Find where the given text appears and provide that cell's center as [x, y] coordinate. 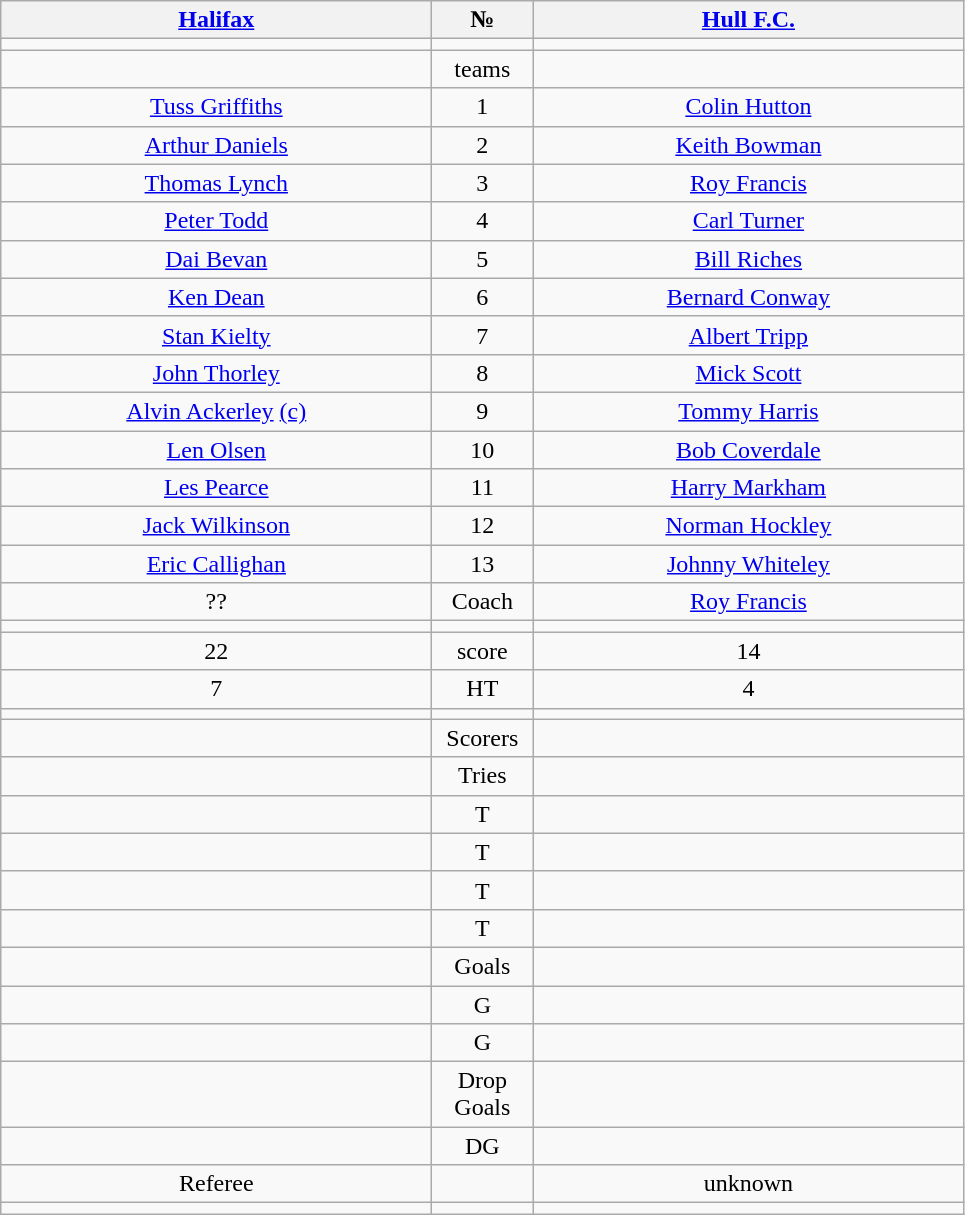
Albert Tripp [748, 335]
Hull F.C. [748, 20]
Arthur Daniels [216, 145]
14 [748, 651]
3 [482, 183]
score [482, 651]
11 [482, 488]
Coach [482, 602]
Les Pearce [216, 488]
Norman Hockley [748, 526]
5 [482, 259]
Dai Bevan [216, 259]
Tries [482, 776]
Alvin Ackerley (c) [216, 411]
Harry Markham [748, 488]
Johnny Whiteley [748, 564]
Referee [216, 1184]
6 [482, 297]
teams [482, 69]
Thomas Lynch [216, 183]
22 [216, 651]
Tommy Harris [748, 411]
HT [482, 689]
DG [482, 1146]
Scorers [482, 738]
Stan Kielty [216, 335]
Bill Riches [748, 259]
Ken Dean [216, 297]
unknown [748, 1184]
John Thorley [216, 373]
Bob Coverdale [748, 449]
Drop Goals [482, 1094]
8 [482, 373]
Keith Bowman [748, 145]
Colin Hutton [748, 107]
Eric Callighan [216, 564]
Peter Todd [216, 221]
Len Olsen [216, 449]
10 [482, 449]
Bernard Conway [748, 297]
?? [216, 602]
Carl Turner [748, 221]
9 [482, 411]
13 [482, 564]
Mick Scott [748, 373]
№ [482, 20]
Halifax [216, 20]
1 [482, 107]
Jack Wilkinson [216, 526]
12 [482, 526]
2 [482, 145]
Goals [482, 966]
Tuss Griffiths [216, 107]
